Locate the cell with the specified text and output its [x, y] center coordinate. 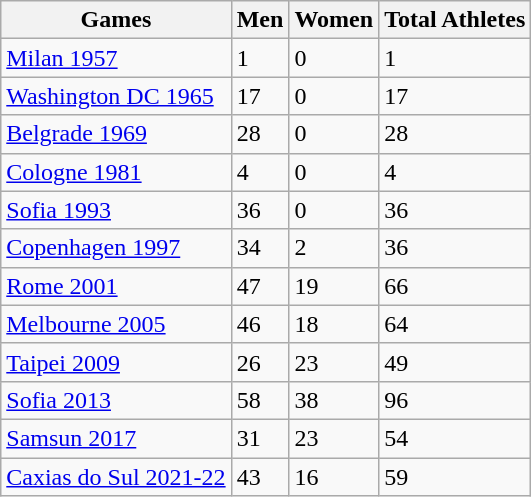
31 [260, 438]
2 [334, 248]
66 [455, 286]
96 [455, 400]
26 [260, 362]
Copenhagen 1997 [116, 248]
49 [455, 362]
Cologne 1981 [116, 172]
Rome 2001 [116, 286]
Games [116, 20]
Melbourne 2005 [116, 324]
Caxias do Sul 2021-22 [116, 477]
Samsun 2017 [116, 438]
Washington DC 1965 [116, 96]
43 [260, 477]
38 [334, 400]
Women [334, 20]
16 [334, 477]
19 [334, 286]
58 [260, 400]
47 [260, 286]
Men [260, 20]
64 [455, 324]
Milan 1957 [116, 58]
46 [260, 324]
Sofia 1993 [116, 210]
Sofia 2013 [116, 400]
34 [260, 248]
Total Athletes [455, 20]
18 [334, 324]
59 [455, 477]
Taipei 2009 [116, 362]
Belgrade 1969 [116, 134]
54 [455, 438]
